Find where the given text appears and provide that cell's center as [X, Y] coordinate. 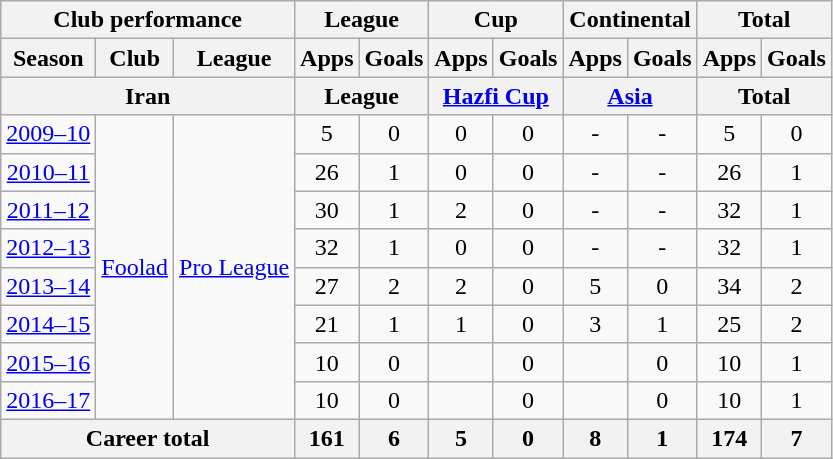
161 [327, 438]
Cup [496, 20]
2009–10 [48, 134]
2013–14 [48, 286]
2011–12 [48, 210]
2016–17 [48, 400]
34 [729, 286]
2015–16 [48, 362]
2010–11 [48, 172]
25 [729, 324]
Continental [630, 20]
Asia [630, 96]
7 [797, 438]
8 [595, 438]
Season [48, 58]
Career total [148, 438]
21 [327, 324]
Club [135, 58]
30 [327, 210]
27 [327, 286]
Club performance [148, 20]
3 [595, 324]
2014–15 [48, 324]
Foolad [135, 267]
6 [394, 438]
Iran [148, 96]
174 [729, 438]
Pro League [234, 267]
Hazfi Cup [496, 96]
2012–13 [48, 248]
